Return (x, y) of the center of cell containing provided text 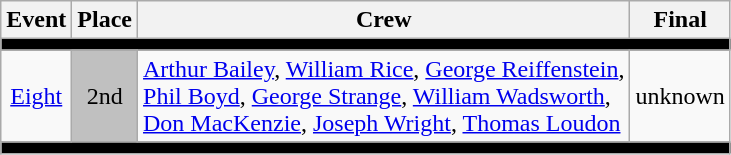
Event (36, 20)
Eight (36, 96)
Arthur Bailey, William Rice, George Reiffenstein, Phil Boyd, George Strange, William Wadsworth, Don MacKenzie, Joseph Wright, Thomas Loudon (384, 96)
Place (105, 20)
2nd (105, 96)
Final (680, 20)
Crew (384, 20)
unknown (680, 96)
